Find where the given text appears and provide that cell's center as [X, Y] coordinate. 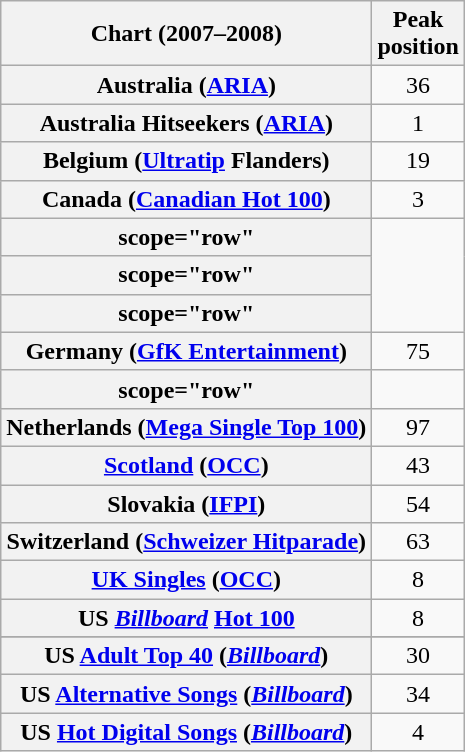
36 [418, 85]
US Adult Top 40 (Billboard) [186, 656]
63 [418, 542]
Germany (GfK Entertainment) [186, 351]
Canada (Canadian Hot 100) [186, 199]
3 [418, 199]
Slovakia (IFPI) [186, 503]
4 [418, 732]
Peakposition [418, 34]
Scotland (OCC) [186, 465]
US Alternative Songs (Billboard) [186, 694]
US Hot Digital Songs (Billboard) [186, 732]
34 [418, 694]
75 [418, 351]
1 [418, 123]
54 [418, 503]
97 [418, 427]
UK Singles (OCC) [186, 580]
Belgium (Ultratip Flanders) [186, 161]
Australia Hitseekers (ARIA) [186, 123]
Netherlands (Mega Single Top 100) [186, 427]
Switzerland (Schweizer Hitparade) [186, 542]
US Billboard Hot 100 [186, 618]
19 [418, 161]
Chart (2007–2008) [186, 34]
30 [418, 656]
43 [418, 465]
Australia (ARIA) [186, 85]
